Capture the cell that displays the provided text and extract its [X, Y] central coordinate. 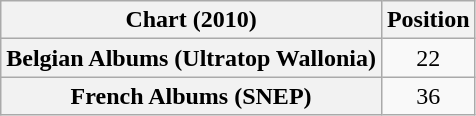
Chart (2010) [192, 20]
Position [428, 20]
Belgian Albums (Ultratop Wallonia) [192, 58]
36 [428, 96]
French Albums (SNEP) [192, 96]
22 [428, 58]
